Capture the cell that displays the provided text and extract its [X, Y] central coordinate. 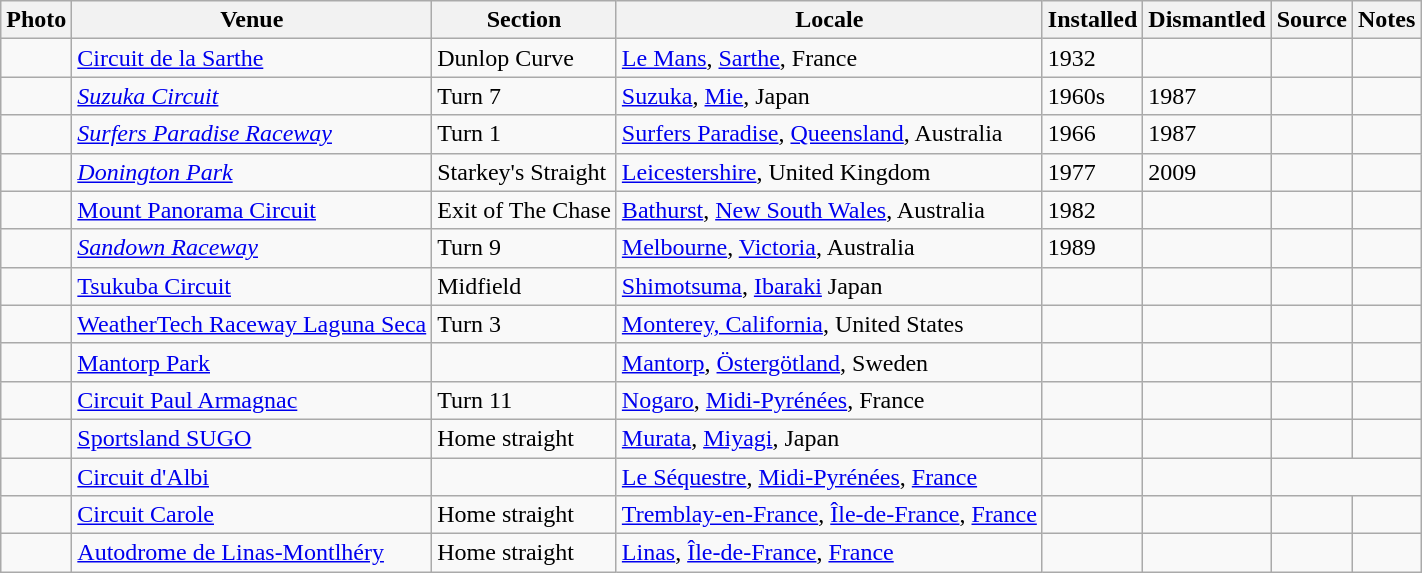
Exit of The Chase [524, 210]
Starkey's Straight [524, 172]
Monterey, California, United States [829, 324]
Mount Panorama Circuit [252, 210]
Le Séquestre, Midi-Pyrénées, France [829, 477]
Suzuka, Mie, Japan [829, 96]
Photo [36, 20]
Turn 9 [524, 248]
Midfield [524, 286]
Shimotsuma, Ibaraki Japan [829, 286]
1966 [1092, 134]
Surfers Paradise Raceway [252, 134]
Le Mans, Sarthe, France [829, 58]
Dunlop Curve [524, 58]
Turn 3 [524, 324]
Circuit d'Albi [252, 477]
WeatherTech Raceway Laguna Seca [252, 324]
Section [524, 20]
Suzuka Circuit [252, 96]
Mantorp Park [252, 362]
Turn 1 [524, 134]
Sportsland SUGO [252, 438]
Nogaro, Midi-Pyrénées, France [829, 400]
Linas, Île-de-France, France [829, 553]
Locale [829, 20]
2009 [1207, 172]
1960s [1092, 96]
Venue [252, 20]
Installed [1092, 20]
Murata, Miyagi, Japan [829, 438]
Leicestershire, United Kingdom [829, 172]
Circuit Paul Armagnac [252, 400]
1977 [1092, 172]
Surfers Paradise, Queensland, Australia [829, 134]
Turn 7 [524, 96]
1932 [1092, 58]
Sandown Raceway [252, 248]
Source [1312, 20]
Tsukuba Circuit [252, 286]
Turn 11 [524, 400]
Donington Park [252, 172]
Autodrome de Linas-Montlhéry [252, 553]
Bathurst, New South Wales, Australia [829, 210]
1989 [1092, 248]
Melbourne, Victoria, Australia [829, 248]
Notes [1386, 20]
Mantorp, Östergötland, Sweden [829, 362]
Circuit Carole [252, 515]
1982 [1092, 210]
Dismantled [1207, 20]
Tremblay-en-France, Île-de-France, France [829, 515]
Circuit de la Sarthe [252, 58]
